Search for the cell housing the specified text and yield its (X, Y) center coordinate. 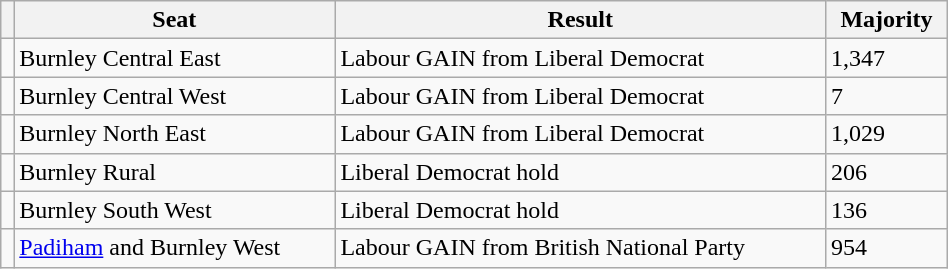
1,347 (887, 58)
Majority (887, 20)
1,029 (887, 134)
7 (887, 96)
136 (887, 210)
206 (887, 172)
Result (580, 20)
Burnley Central East (174, 58)
Burnley Rural (174, 172)
954 (887, 248)
Padiham and Burnley West (174, 248)
Burnley South West (174, 210)
Labour GAIN from British National Party (580, 248)
Burnley North East (174, 134)
Burnley Central West (174, 96)
Seat (174, 20)
